Capture the cell that displays the provided text and extract its [X, Y] central coordinate. 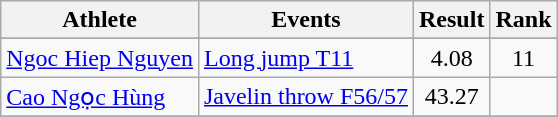
43.27 [452, 97]
Javelin throw F56/57 [306, 97]
Athlete [100, 20]
Events [306, 20]
Result [452, 20]
Cao Ngọc Hùng [100, 97]
11 [524, 58]
Rank [524, 20]
Long jump T11 [306, 58]
4.08 [452, 58]
Ngoc Hiep Nguyen [100, 58]
